Find where the given text appears and provide that cell's center as [X, Y] coordinate. 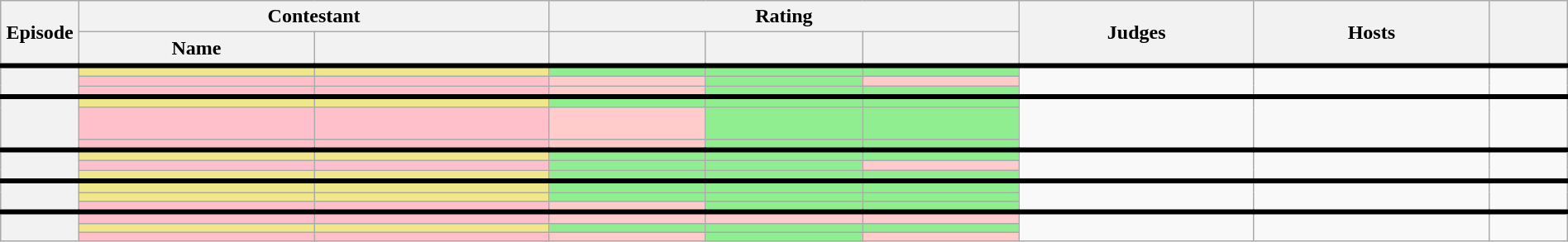
Contestant [313, 17]
Name [196, 49]
Rating [784, 17]
Hosts [1371, 33]
Judges [1136, 33]
Episode [40, 33]
